For the text-containing cell, return its midpoint in (X, Y) coordinate format. 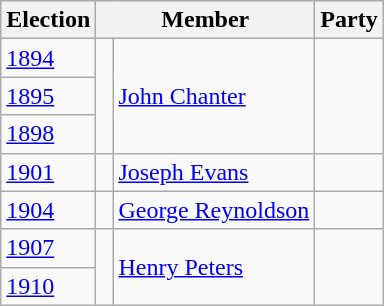
Joseph Evans (214, 172)
Party (349, 20)
1895 (48, 96)
1904 (48, 210)
Member (206, 20)
John Chanter (214, 96)
Henry Peters (214, 267)
1894 (48, 58)
George Reynoldson (214, 210)
Election (48, 20)
1898 (48, 134)
1910 (48, 286)
1907 (48, 248)
1901 (48, 172)
